Provide the [x, y] coordinate of the cell's center where the given text is located.  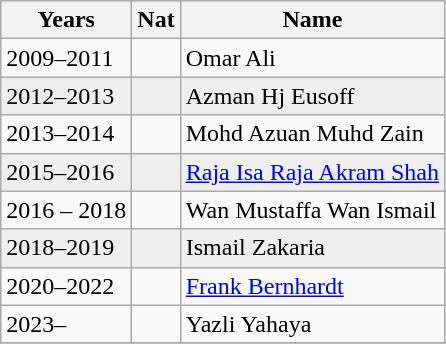
2016 – 2018 [66, 210]
2012–2013 [66, 96]
2015–2016 [66, 172]
2023– [66, 324]
Years [66, 20]
Wan Mustaffa Wan Ismail [312, 210]
Azman Hj Eusoff [312, 96]
Ismail Zakaria [312, 248]
Name [312, 20]
Yazli Yahaya [312, 324]
Mohd Azuan Muhd Zain [312, 134]
2020–2022 [66, 286]
Raja Isa Raja Akram Shah [312, 172]
2013–2014 [66, 134]
Omar Ali [312, 58]
Frank Bernhardt [312, 286]
2009–2011 [66, 58]
2018–2019 [66, 248]
Nat [156, 20]
